Locate the cell with the specified text and output its (x, y) center coordinate. 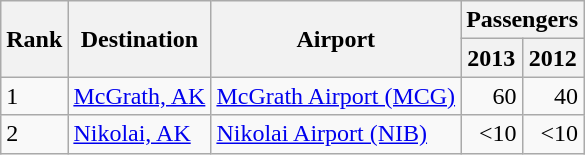
McGrath, AK (140, 96)
2012 (553, 58)
2 (34, 134)
Rank (34, 39)
60 (492, 96)
Nikolai Airport (NIB) (336, 134)
2013 (492, 58)
Nikolai, AK (140, 134)
Destination (140, 39)
1 (34, 96)
Passengers (522, 20)
McGrath Airport (MCG) (336, 96)
Airport (336, 39)
40 (553, 96)
